Extract the [X, Y] coordinate from the center of the cell holding the provided text.  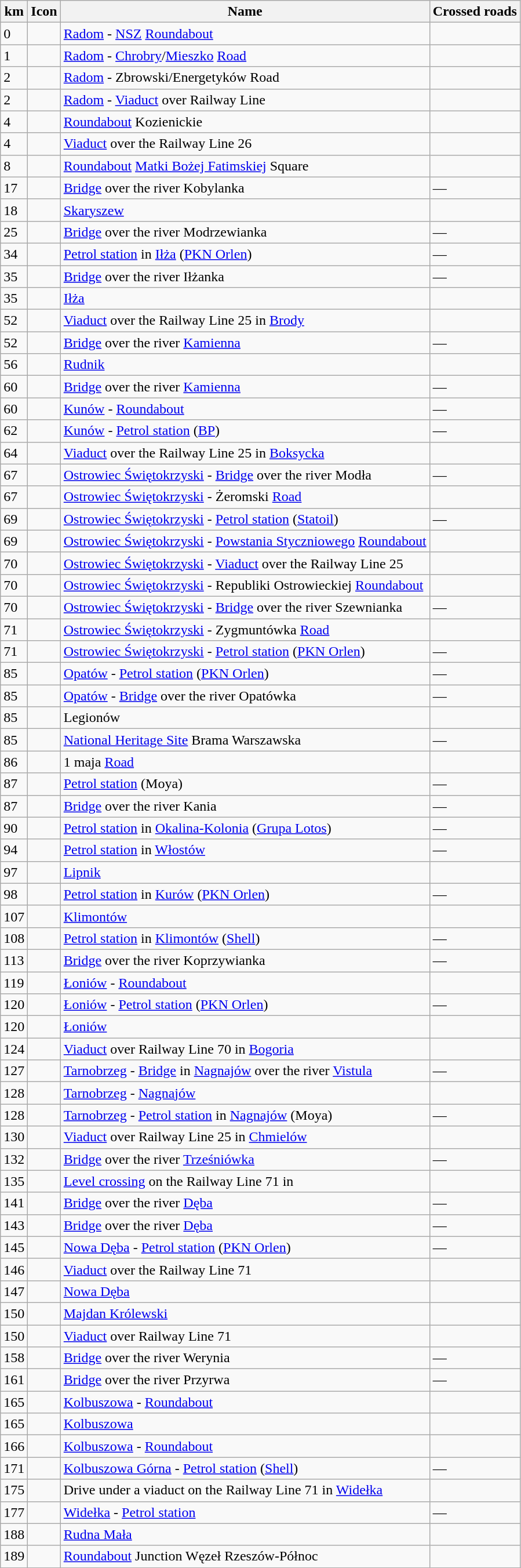
8 [14, 166]
Tarnobrzeg - Nagnajów [245, 1093]
158 [14, 1358]
Drive under a viaduct on the Railway Line 71 in Widełka [245, 1490]
Kolbuszowa Górna - Petrol station (Shell) [245, 1468]
188 [14, 1534]
Ostrowiec Świętokrzyski - Viaduct over the Railway Line 25 [245, 563]
86 [14, 762]
Petrol station (Moya) [245, 784]
Rudna Mała [245, 1534]
Ostrowiec Świętokrzyski - Petrol station (Statoil) [245, 519]
Bridge over the river Kobylanka [245, 188]
113 [14, 960]
Ostrowiec Świętokrzyski - Bridge over the river Modła [245, 475]
90 [14, 828]
119 [14, 983]
Bridge over the river Modrzewianka [245, 232]
Ostrowiec Świętokrzyski - Petrol station (PKN Orlen) [245, 652]
1 maja Road [245, 762]
Viaduct over the Railway Line 71 [245, 1269]
1 [14, 56]
Viaduct over Railway Line 71 [245, 1335]
0 [14, 34]
Iłża [245, 299]
Tarnobrzeg - Bridge in Nagnajów over the river Vistula [245, 1071]
Radom - Viaduct over Railway Line [245, 100]
Ostrowiec Świętokrzyski - Republiki Ostrowieckiej Roundabout [245, 585]
Bridge over the river Kania [245, 806]
Ostrowiec Świętokrzyski - Zygmuntówka Road [245, 629]
Tarnobrzeg - Petrol station in Nagnajów (Moya) [245, 1115]
Legionów [245, 718]
Kunów - Roundabout [245, 409]
Klimontów [245, 916]
25 [14, 232]
107 [14, 916]
Ostrowiec Świętokrzyski - Żeromski Road [245, 497]
Nowa Dęba [245, 1291]
Petrol station in Iłża (PKN Orlen) [245, 254]
Kolbuszowa [245, 1424]
Łoniów - Roundabout [245, 983]
Opatów - Bridge over the river Opatówka [245, 696]
146 [14, 1269]
Petrol station in Okalina-Kolonia (Grupa Lotos) [245, 828]
km [14, 12]
National Heritage Site Brama Warszawska [245, 740]
64 [14, 453]
Viaduct over the Railway Line 25 in Brody [245, 321]
94 [14, 850]
Bridge over the river Trześniówka [245, 1159]
Ostrowiec Świętokrzyski - Powstania Styczniowego Roundabout [245, 541]
98 [14, 894]
Bridge over the river Werynia [245, 1358]
18 [14, 210]
Level crossing on the Railway Line 71 in [245, 1181]
Majdan Królewski [245, 1313]
56 [14, 365]
Radom - Chrobry/Mieszko Road [245, 56]
Ostrowiec Świętokrzyski - Bridge over the river Szewnianka [245, 607]
145 [14, 1247]
143 [14, 1225]
132 [14, 1159]
127 [14, 1071]
97 [14, 872]
Bridge over the river Koprzywianka [245, 960]
Roundabout Matki Bożej Fatimskiej Square [245, 166]
135 [14, 1181]
Radom - NSZ Roundabout [245, 34]
17 [14, 188]
Radom - Zbrowski/Energetyków Road [245, 78]
Rudnik [245, 365]
34 [14, 254]
Kunów - Petrol station (BP) [245, 431]
Opatów - Petrol station (PKN Orlen) [245, 674]
130 [14, 1137]
Icon [44, 12]
Petrol station in Włostów [245, 850]
Roundabout Kozienickie [245, 122]
Petrol station in Kurów (PKN Orlen) [245, 894]
171 [14, 1468]
124 [14, 1049]
Nowa Dęba - Petrol station (PKN Orlen) [245, 1247]
166 [14, 1446]
Viaduct over Railway Line 25 in Chmielów [245, 1137]
108 [14, 938]
Bridge over the river Przyrwa [245, 1380]
Łoniów - Petrol station (PKN Orlen) [245, 1005]
Viaduct over Railway Line 70 in Bogoria [245, 1049]
62 [14, 431]
Skaryszew [245, 210]
177 [14, 1512]
Viaduct over the Railway Line 26 [245, 144]
Petrol station in Klimontów (Shell) [245, 938]
Roundabout Junction Węzeł Rzeszów-Północ [245, 1556]
Viaduct over the Railway Line 25 in Boksycka [245, 453]
Lipnik [245, 872]
161 [14, 1380]
189 [14, 1556]
147 [14, 1291]
Widełka - Petrol station [245, 1512]
175 [14, 1490]
Łoniów [245, 1027]
141 [14, 1203]
Crossed roads [475, 12]
Name [245, 12]
Bridge over the river Iłżanka [245, 277]
